Scan for the cell matching the given text and deliver its (x, y) coordinate at center. 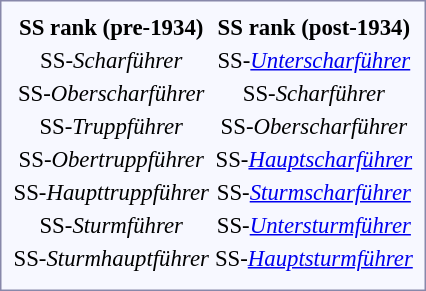
SS-Sturmscharführer (314, 192)
SS-Hauptscharführer (314, 159)
SS-Sturmführer (111, 225)
SS-Truppführer (111, 126)
SS-Obertruppführer (111, 159)
SS rank (pre-1934) (111, 27)
SS-Sturmhauptführer (111, 258)
SS-Unterscharführer (314, 60)
SS-Haupttruppführer (111, 192)
SS-Hauptsturmführer (314, 258)
SS rank (post-1934) (314, 27)
SS-Untersturmführer (314, 225)
